From the cell containing the given text, extract its center point as (X, Y) coordinate. 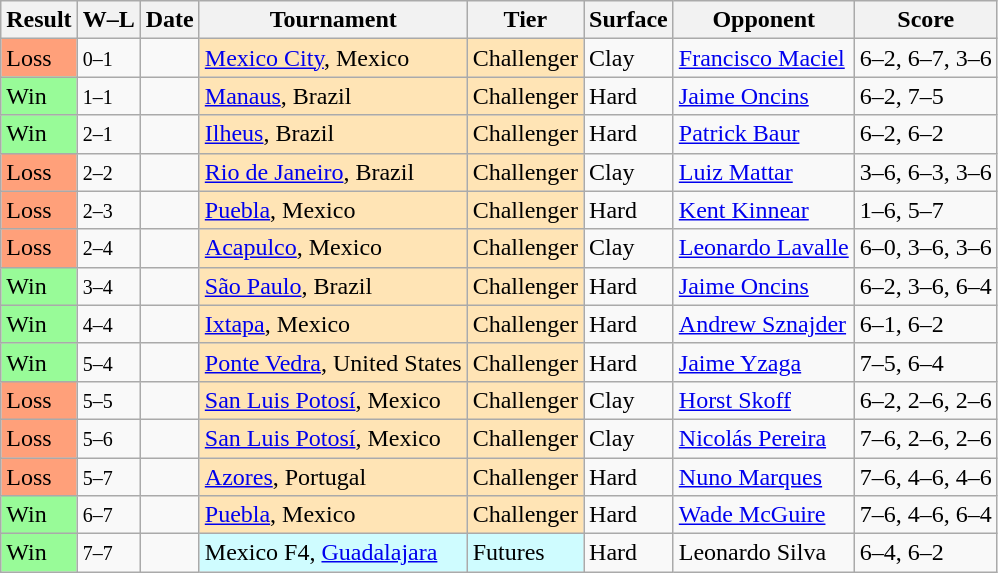
5–5 (108, 400)
7–7 (108, 553)
0–1 (108, 58)
São Paulo, Brazil (333, 286)
Manaus, Brazil (333, 96)
3–4 (108, 286)
Wade McGuire (764, 515)
Ponte Vedra, United States (333, 362)
6–2, 3–6, 6–4 (926, 286)
Leonardo Lavalle (764, 248)
Rio de Janeiro, Brazil (333, 172)
Nicolás Pereira (764, 438)
Acapulco, Mexico (333, 248)
2–2 (108, 172)
Result (39, 20)
6–7 (108, 515)
6–2, 2–6, 2–6 (926, 400)
Ixtapa, Mexico (333, 324)
Date (170, 20)
5–7 (108, 477)
6–2, 6–2 (926, 134)
4–4 (108, 324)
Ilheus, Brazil (333, 134)
Kent Kinnear (764, 210)
Surface (629, 20)
Francisco Maciel (764, 58)
7–6, 4–6, 6–4 (926, 515)
Horst Skoff (764, 400)
7–5, 6–4 (926, 362)
3–6, 6–3, 3–6 (926, 172)
Futures (525, 553)
Azores, Portugal (333, 477)
Score (926, 20)
2–3 (108, 210)
W–L (108, 20)
5–6 (108, 438)
Tournament (333, 20)
2–1 (108, 134)
6–1, 6–2 (926, 324)
Jaime Yzaga (764, 362)
Luiz Mattar (764, 172)
Mexico F4, Guadalajara (333, 553)
7–6, 2–6, 2–6 (926, 438)
6–2, 6–7, 3–6 (926, 58)
Opponent (764, 20)
7–6, 4–6, 4–6 (926, 477)
1–6, 5–7 (926, 210)
6–2, 7–5 (926, 96)
6–4, 6–2 (926, 553)
2–4 (108, 248)
5–4 (108, 362)
1–1 (108, 96)
6–0, 3–6, 3–6 (926, 248)
Leonardo Silva (764, 553)
Mexico City, Mexico (333, 58)
Patrick Baur (764, 134)
Andrew Sznajder (764, 324)
Nuno Marques (764, 477)
Tier (525, 20)
